Detect which cell encompasses the target text, then output its [X, Y] center coordinate. 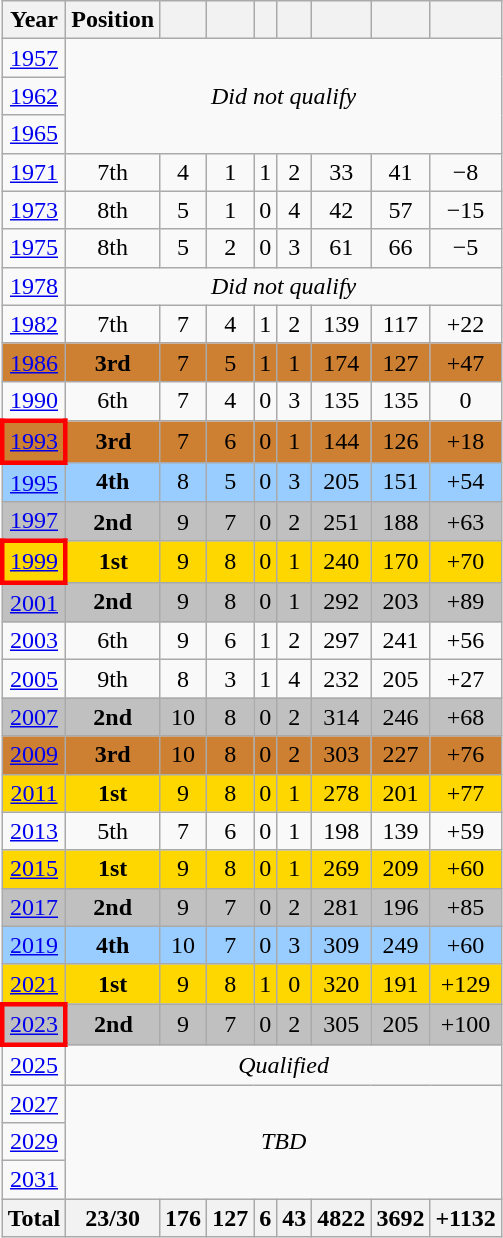
+18 [466, 442]
1982 [34, 324]
+1132 [466, 1218]
+59 [466, 831]
Total [34, 1218]
9th [113, 679]
+70 [466, 562]
117 [400, 324]
1999 [34, 562]
2019 [34, 945]
1975 [34, 248]
+22 [466, 324]
151 [400, 482]
2015 [34, 869]
1957 [34, 58]
2017 [34, 907]
33 [342, 172]
Year [34, 20]
188 [400, 522]
+89 [466, 602]
1993 [34, 442]
2005 [34, 679]
2001 [34, 602]
+27 [466, 679]
314 [342, 717]
305 [342, 1024]
5th [113, 831]
2007 [34, 717]
41 [400, 172]
227 [400, 755]
43 [294, 1218]
3692 [400, 1218]
−15 [466, 210]
Qualified [284, 1065]
2023 [34, 1024]
2029 [34, 1142]
1995 [34, 482]
240 [342, 562]
2021 [34, 984]
209 [400, 869]
1973 [34, 210]
241 [400, 641]
61 [342, 248]
278 [342, 793]
309 [342, 945]
66 [400, 248]
170 [400, 562]
198 [342, 831]
2013 [34, 831]
+47 [466, 362]
+76 [466, 755]
+63 [466, 522]
−8 [466, 172]
1978 [34, 286]
232 [342, 679]
1965 [34, 134]
57 [400, 210]
+68 [466, 717]
2027 [34, 1103]
+56 [466, 641]
−5 [466, 248]
251 [342, 522]
1986 [34, 362]
201 [400, 793]
2009 [34, 755]
269 [342, 869]
320 [342, 984]
42 [342, 210]
2011 [34, 793]
23/30 [113, 1218]
+54 [466, 482]
1971 [34, 172]
126 [400, 442]
174 [342, 362]
292 [342, 602]
2031 [34, 1180]
196 [400, 907]
144 [342, 442]
+129 [466, 984]
176 [184, 1218]
1997 [34, 522]
246 [400, 717]
2025 [34, 1065]
297 [342, 641]
1962 [34, 96]
+100 [466, 1024]
203 [400, 602]
TBD [284, 1141]
303 [342, 755]
4822 [342, 1218]
+85 [466, 907]
2003 [34, 641]
249 [400, 945]
281 [342, 907]
+77 [466, 793]
191 [400, 984]
1990 [34, 401]
Position [113, 20]
